Find where the given text appears and provide that cell's center as [X, Y] coordinate. 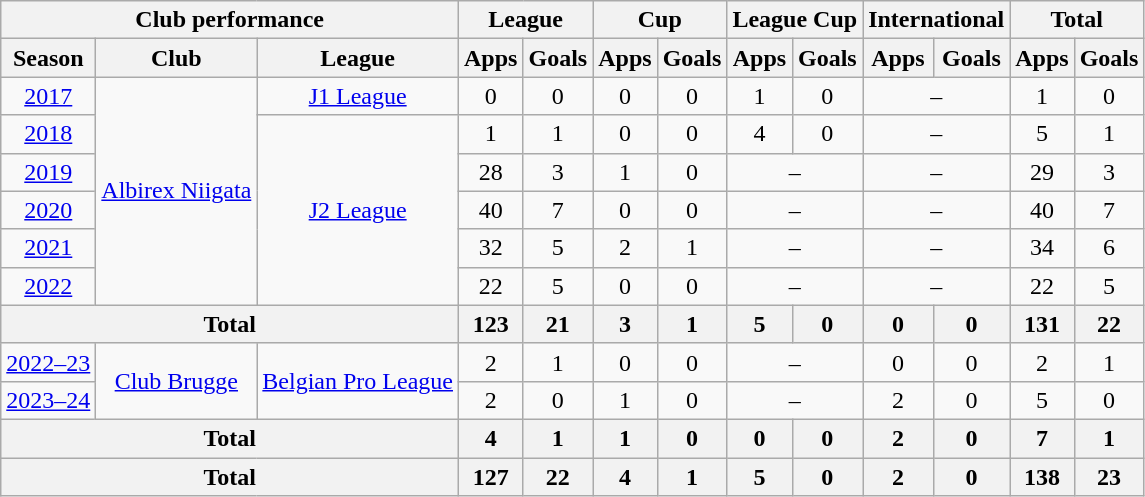
21 [558, 324]
28 [491, 172]
34 [1042, 248]
Club performance [230, 20]
Cup [660, 20]
Albirex Niigata [176, 191]
J2 League [358, 210]
32 [491, 248]
League Cup [795, 20]
29 [1042, 172]
Belgian Pro League [358, 381]
Season [48, 58]
International [936, 20]
Club [176, 58]
2019 [48, 172]
2017 [48, 96]
2020 [48, 210]
2022 [48, 286]
138 [1042, 477]
2021 [48, 248]
J1 League [358, 96]
123 [491, 324]
23 [1109, 477]
2022–23 [48, 362]
127 [491, 477]
2023–24 [48, 400]
6 [1109, 248]
2018 [48, 134]
Club Brugge [176, 381]
131 [1042, 324]
